From the cell containing the given text, extract its center point as (X, Y) coordinate. 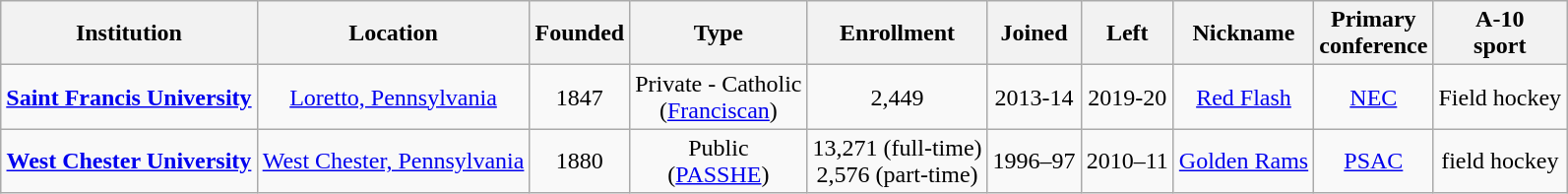
Enrollment (898, 33)
Primaryconference (1374, 33)
West Chester, Pennsylvania (394, 162)
Type (719, 33)
Founded (580, 33)
Nickname (1243, 33)
1996–97 (1034, 162)
PSAC (1374, 162)
Golden Rams (1243, 162)
1847 (580, 97)
NEC (1374, 97)
Left (1127, 33)
Location (394, 33)
field hockey (1500, 162)
Private - Catholic(Franciscan) (719, 97)
2013-14 (1034, 97)
Public(PASSHE) (719, 162)
2019-20 (1127, 97)
Loretto, Pennsylvania (394, 97)
A-10sport (1500, 33)
Saint Francis University (129, 97)
Red Flash (1243, 97)
13,271 (full-time)2,576 (part-time) (898, 162)
West Chester University (129, 162)
2010–11 (1127, 162)
Joined (1034, 33)
1880 (580, 162)
Institution (129, 33)
Field hockey (1500, 97)
2,449 (898, 97)
